Pinpoint the cell where the given text exists, returning its [x, y] midpoint coordinate. 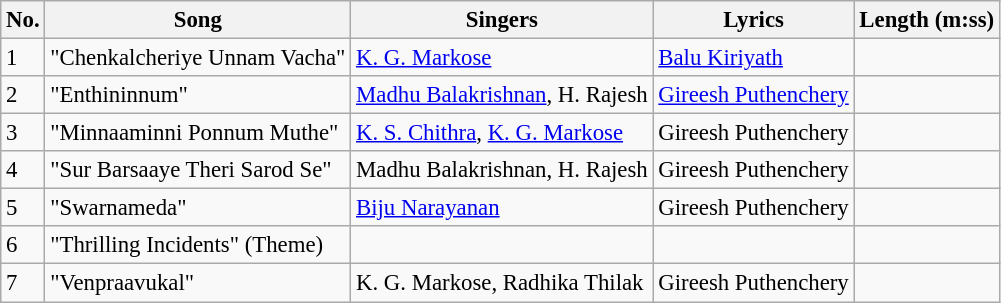
"Minnaaminni Ponnum Muthe" [198, 133]
1 [23, 58]
Singers [502, 20]
5 [23, 208]
K. G. Markose [502, 58]
K. G. Markose, Radhika Thilak [502, 283]
"Chenkalcheriye Unnam Vacha" [198, 58]
Song [198, 20]
No. [23, 20]
2 [23, 95]
"Swarnameda" [198, 208]
4 [23, 170]
6 [23, 245]
"Venpraavukal" [198, 283]
K. S. Chithra, K. G. Markose [502, 133]
7 [23, 283]
"Thrilling Incidents" (Theme) [198, 245]
Biju Narayanan [502, 208]
"Enthininnum" [198, 95]
Lyrics [754, 20]
"Sur Barsaaye Theri Sarod Se" [198, 170]
Balu Kiriyath [754, 58]
Length (m:ss) [926, 20]
3 [23, 133]
